Extract the [X, Y] coordinate from the center of the cell holding the provided text.  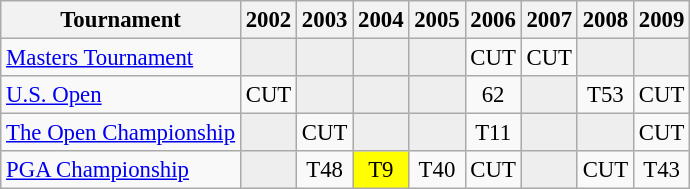
U.S. Open [121, 95]
T40 [437, 170]
2003 [325, 20]
T11 [493, 133]
2009 [661, 20]
The Open Championship [121, 133]
T53 [605, 95]
2008 [605, 20]
T43 [661, 170]
2002 [268, 20]
2006 [493, 20]
2007 [549, 20]
Tournament [121, 20]
Masters Tournament [121, 58]
2004 [381, 20]
T48 [325, 170]
62 [493, 95]
PGA Championship [121, 170]
T9 [381, 170]
2005 [437, 20]
